Extract the [X, Y] coordinate from the center of the cell holding the provided text.  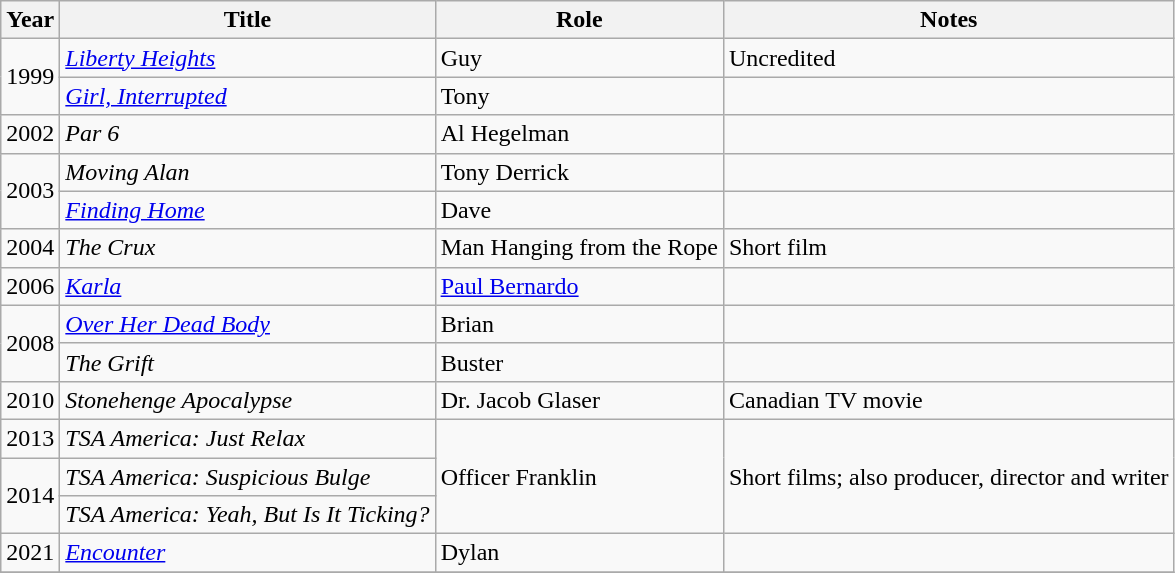
2008 [30, 343]
Officer Franklin [579, 476]
Tony [579, 96]
Notes [948, 20]
The Crux [248, 248]
Role [579, 20]
Finding Home [248, 210]
2002 [30, 134]
2014 [30, 496]
The Grift [248, 362]
TSA America: Suspicious Bulge [248, 477]
Tony Derrick [579, 172]
2004 [30, 248]
Encounter [248, 553]
Guy [579, 58]
Moving Alan [248, 172]
Buster [579, 362]
Dylan [579, 553]
Al Hegelman [579, 134]
Year [30, 20]
Brian [579, 324]
Over Her Dead Body [248, 324]
Dr. Jacob Glaser [579, 400]
2010 [30, 400]
Paul Bernardo [579, 286]
Short film [948, 248]
Girl, Interrupted [248, 96]
Dave [579, 210]
2006 [30, 286]
Stonehenge Apocalypse [248, 400]
Canadian TV movie [948, 400]
Title [248, 20]
Karla [248, 286]
2021 [30, 553]
1999 [30, 77]
2003 [30, 191]
2013 [30, 438]
Short films; also producer, director and writer [948, 476]
Liberty Heights [248, 58]
TSA America: Yeah, But Is It Ticking? [248, 515]
Uncredited [948, 58]
Man Hanging from the Rope [579, 248]
Par 6 [248, 134]
TSA America: Just Relax [248, 438]
